Pinpoint the cell where the given text exists, returning its [X, Y] midpoint coordinate. 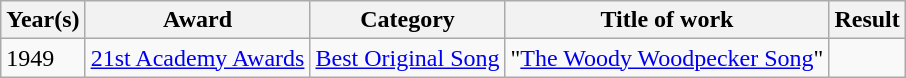
Best Original Song [408, 58]
"The Woody Woodpecker Song" [667, 58]
Year(s) [43, 20]
Title of work [667, 20]
1949 [43, 58]
Award [198, 20]
Category [408, 20]
21st Academy Awards [198, 58]
Result [867, 20]
